Locate the cell with the specified text and output its (X, Y) center coordinate. 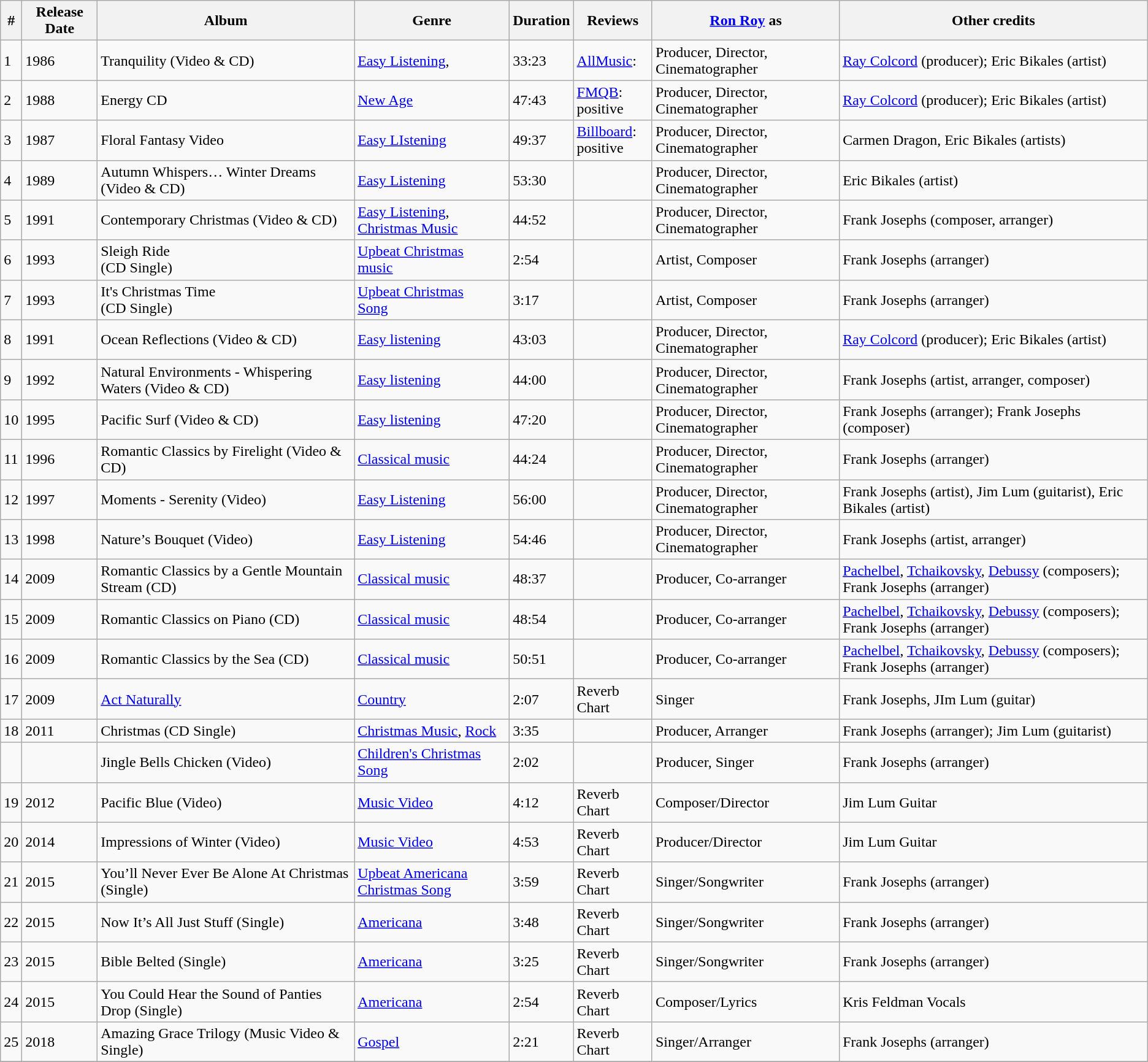
3:35 (541, 731)
AllMusic: (613, 60)
Carmen Dragon, Eric Bikales (artists) (993, 140)
Contemporary Christmas (Video & CD) (226, 220)
25 (11, 1042)
Singer (746, 699)
2014 (60, 842)
Easy Listening, Christmas Music (432, 220)
Children's Christmas Song (432, 762)
Producer, Singer (746, 762)
Moments - Serenity (Video) (226, 499)
10 (11, 420)
44:00 (541, 379)
4:12 (541, 802)
Frank Josephs (arranger); Jim Lum (guitarist) (993, 731)
48:37 (541, 579)
14 (11, 579)
Now It’s All Just Stuff (Single) (226, 922)
5 (11, 220)
18 (11, 731)
Frank Josephs (artist, arranger, composer) (993, 379)
Eric Bikales (artist) (993, 180)
47:43 (541, 101)
Upbeat AmericanaChristmas Song (432, 882)
Frank Josephs (arranger); Frank Josephs (composer) (993, 420)
Upbeat ChristmasSong (432, 299)
2:02 (541, 762)
Act Naturally (226, 699)
Reviews (613, 21)
23 (11, 962)
You Could Hear the Sound of Panties Drop (Single) (226, 1001)
Upbeat Christmasmusic (432, 260)
Tranquility (Video & CD) (226, 60)
Impressions of Winter (Video) (226, 842)
1987 (60, 140)
Romantic Classics by Firelight (Video & CD) (226, 459)
3:25 (541, 962)
# (11, 21)
2018 (60, 1042)
Autumn Whispers… Winter Dreams (Video & CD) (226, 180)
8 (11, 340)
It's Christmas Time(CD Single) (226, 299)
49:37 (541, 140)
Producer, Arranger (746, 731)
17 (11, 699)
19 (11, 802)
50:51 (541, 659)
1 (11, 60)
New Age (432, 101)
15 (11, 620)
Amazing Grace Trilogy (Music Video & Single) (226, 1042)
9 (11, 379)
3:17 (541, 299)
3:59 (541, 882)
Album (226, 21)
Frank Josephs (artist, arranger) (993, 540)
3:48 (541, 922)
FMQB: positive (613, 101)
12 (11, 499)
2 (11, 101)
Ocean Reflections (Video & CD) (226, 340)
Other credits (993, 21)
Duration (541, 21)
1996 (60, 459)
24 (11, 1001)
Romantic Classics by a Gentle Mountain Stream (CD) (226, 579)
Frank Josephs (composer, arranger) (993, 220)
44:52 (541, 220)
Nature’s Bouquet (Video) (226, 540)
2012 (60, 802)
44:24 (541, 459)
Natural Environments - Whispering Waters (Video & CD) (226, 379)
Bible Belted (Single) (226, 962)
2:21 (541, 1042)
Composer/Lyrics (746, 1001)
Romantic Classics by the Sea (CD) (226, 659)
Singer/Arranger (746, 1042)
1988 (60, 101)
Country (432, 699)
Genre (432, 21)
1997 (60, 499)
Kris Feldman Vocals (993, 1001)
Billboard: positive (613, 140)
4 (11, 180)
47:20 (541, 420)
4:53 (541, 842)
Christmas Music, Rock (432, 731)
1998 (60, 540)
53:30 (541, 180)
Frank Josephs (artist), Jim Lum (guitarist), Eric Bikales (artist) (993, 499)
6 (11, 260)
Romantic Classics on Piano (CD) (226, 620)
Easy Listening, (432, 60)
Jingle Bells Chicken (Video) (226, 762)
54:46 (541, 540)
43:03 (541, 340)
Composer/Director (746, 802)
33:23 (541, 60)
1995 (60, 420)
21 (11, 882)
Frank Josephs, JIm Lum (guitar) (993, 699)
48:54 (541, 620)
16 (11, 659)
Easy LIstening (432, 140)
3 (11, 140)
Pacific Surf (Video & CD) (226, 420)
1992 (60, 379)
2011 (60, 731)
Release Date (60, 21)
20 (11, 842)
Pacific Blue (Video) (226, 802)
13 (11, 540)
Energy CD (226, 101)
56:00 (541, 499)
Sleigh Ride(CD Single) (226, 260)
Producer/Director (746, 842)
22 (11, 922)
Floral Fantasy Video (226, 140)
7 (11, 299)
Christmas (CD Single) (226, 731)
1986 (60, 60)
Gospel (432, 1042)
2:07 (541, 699)
11 (11, 459)
Ron Roy as (746, 21)
1989 (60, 180)
You’ll Never Ever Be Alone At Christmas (Single) (226, 882)
